Provide the (x, y) coordinate of the cell's center where the given text is located.  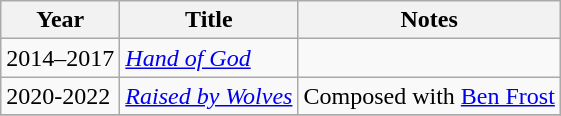
Year (60, 20)
2020-2022 (60, 96)
Hand of God (209, 58)
2014–2017 (60, 58)
Composed with Ben Frost (429, 96)
Notes (429, 20)
Raised by Wolves (209, 96)
Title (209, 20)
